Output the [X, Y] coordinate of the center of the cell containing the given text.  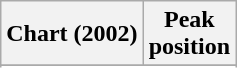
Chart (2002) [72, 34]
Peak position [189, 34]
